Return [X, Y] of the center of cell containing provided text 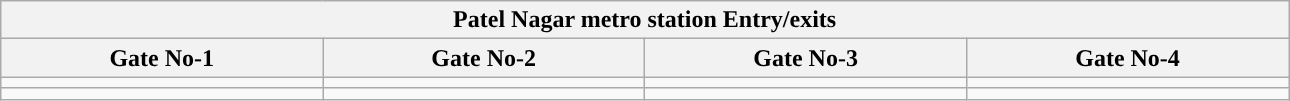
Gate No-4 [1128, 58]
Patel Nagar metro station Entry/exits [645, 20]
Gate No-1 [162, 58]
Gate No-2 [484, 58]
Gate No-3 [806, 58]
